Find where the given text appears and provide that cell's center as (x, y) coordinate. 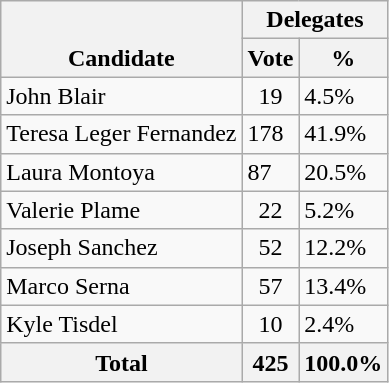
Delegates (315, 20)
Total (122, 362)
22 (270, 210)
Marco Serna (122, 286)
Vote (270, 58)
4.5% (344, 96)
5.2% (344, 210)
% (344, 58)
13.4% (344, 286)
Kyle Tisdel (122, 324)
425 (270, 362)
Candidate (122, 39)
178 (270, 134)
Joseph Sanchez (122, 248)
52 (270, 248)
19 (270, 96)
87 (270, 172)
2.4% (344, 324)
41.9% (344, 134)
John Blair (122, 96)
57 (270, 286)
Laura Montoya (122, 172)
Valerie Plame (122, 210)
20.5% (344, 172)
Teresa Leger Fernandez (122, 134)
10 (270, 324)
100.0% (344, 362)
12.2% (344, 248)
